Scan for the cell matching the given text and deliver its (X, Y) coordinate at center. 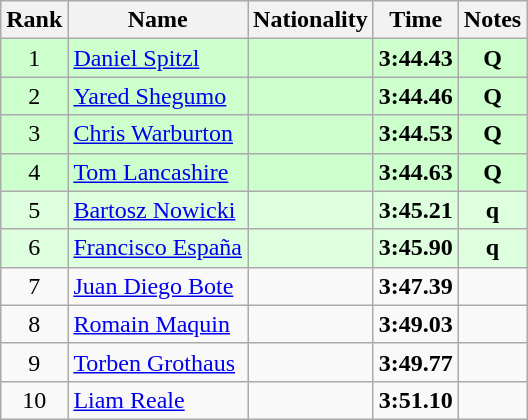
3:45.90 (416, 248)
2 (34, 96)
3:47.39 (416, 286)
3:44.46 (416, 96)
Yared Shegumo (158, 96)
8 (34, 324)
Bartosz Nowicki (158, 210)
4 (34, 172)
Torben Grothaus (158, 362)
Daniel Spitzl (158, 58)
3:45.21 (416, 210)
1 (34, 58)
Time (416, 20)
Rank (34, 20)
Notes (492, 20)
3:44.53 (416, 134)
Chris Warburton (158, 134)
Francisco España (158, 248)
9 (34, 362)
3:44.43 (416, 58)
3:51.10 (416, 400)
7 (34, 286)
5 (34, 210)
3:49.03 (416, 324)
10 (34, 400)
3 (34, 134)
Juan Diego Bote (158, 286)
3:49.77 (416, 362)
3:44.63 (416, 172)
Name (158, 20)
Romain Maquin (158, 324)
Tom Lancashire (158, 172)
Liam Reale (158, 400)
6 (34, 248)
Nationality (311, 20)
